Locate the cell with the specified text and output its (x, y) center coordinate. 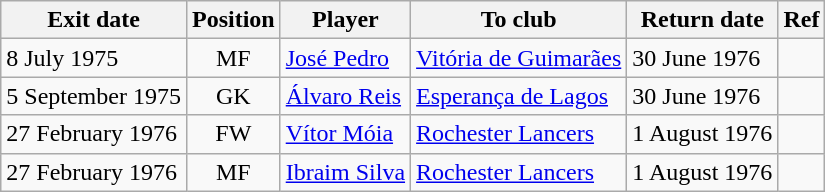
GK (233, 96)
Player (345, 20)
Vítor Móia (345, 134)
Álvaro Reis (345, 96)
Vitória de Guimarães (519, 58)
José Pedro (345, 58)
Position (233, 20)
5 September 1975 (94, 96)
Return date (702, 20)
Ibraim Silva (345, 172)
FW (233, 134)
Exit date (94, 20)
8 July 1975 (94, 58)
Ref (802, 20)
Esperança de Lagos (519, 96)
To club (519, 20)
